Output the [X, Y] coordinate of the center of the cell containing the given text.  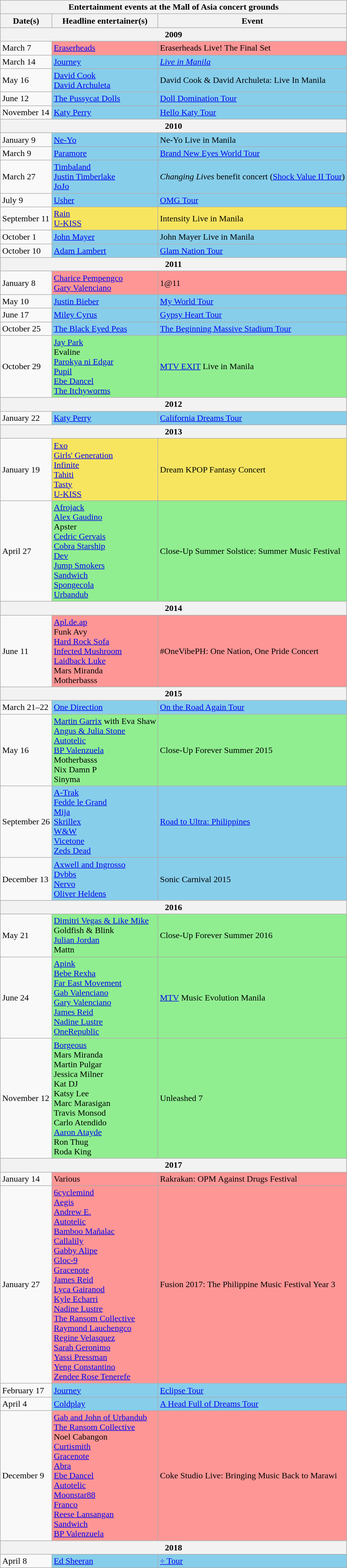
Miley Cyrus [105, 315]
Usher [105, 200]
Dream KPOP Fantasy Concert [252, 469]
2010 [173, 126]
Ne-Yo [105, 140]
RainU-KISS [105, 219]
March 9 [26, 153]
John Mayer Live in Manila [252, 237]
Close-Up Forever Summer 2015 [252, 750]
2014 [173, 608]
÷ Tour [252, 1561]
January 8 [26, 283]
California Dreams Tour [252, 418]
October 10 [26, 251]
Intensity Live in Manila [252, 219]
Headline entertainer(s) [105, 21]
February 17 [26, 1390]
October 25 [26, 329]
David CookDavid Archuleta [105, 80]
Glam Nation Tour [252, 251]
October 29 [26, 367]
October 1 [26, 237]
March 27 [26, 176]
April 8 [26, 1561]
2009 [173, 34]
December 9 [26, 1475]
#OneVibePH: One Nation, One Pride Concert [252, 651]
2011 [173, 264]
June 24 [26, 997]
September 26 [26, 822]
2015 [173, 694]
Martin Garrix with Eva ShawAngus & Julia StoneAutotelicBP ValenzuelaMotherbasssNix Damn PSinyma [105, 750]
My World Tour [252, 301]
Brand New Eyes World Tour [252, 153]
Changing Lives benefit concert (Shock Value II Tour) [252, 176]
Close-Up Forever Summer 2016 [252, 936]
January 27 [26, 1284]
January 22 [26, 418]
June 12 [26, 99]
June 17 [26, 315]
Jay ParkEvalineParokya ni EdgarPupilEbe DancelThe Itchyworms [105, 367]
TimbalandJustin TimberlakeJoJo [105, 176]
MTV Music Evolution Manila [252, 997]
Entertainment events at the Mall of Asia concert grounds [173, 7]
Eraserheads [105, 48]
ApinkBebe RexhaFar East MovementGab ValencianoGary ValencianoJames ReidNadine LustreOneRepublic [105, 997]
2012 [173, 404]
March 7 [26, 48]
One Direction [105, 707]
The Pussycat Dolls [105, 99]
Gypsy Heart Tour [252, 315]
May 21 [26, 936]
Justin Bieber [105, 301]
Apl.de.apFunk AvyHard Rock SofaInfected MushroomLaidback LukeMars MirandaMotherbasss [105, 651]
January 19 [26, 469]
Sonic Carnival 2015 [252, 879]
June 11 [26, 651]
MTV EXIT Live in Manila [252, 367]
Ed Sheeran [105, 1561]
Dimitri Vegas & Like MikeGoldfish & BlinkJulian JordanMattn [105, 936]
April 4 [26, 1404]
Adam Lambert [105, 251]
Road to Ultra: Philippines [252, 822]
November 12 [26, 1098]
September 11 [26, 219]
Coldplay [105, 1404]
Event [252, 21]
November 14 [26, 112]
Charice PempengcoGary Valenciano [105, 283]
January 9 [26, 140]
January 14 [26, 1179]
December 13 [26, 879]
The Black Eyed Peas [105, 329]
2018 [173, 1547]
ExoGirls' GenerationInfiniteTahitiTastyU-KISS [105, 469]
2013 [173, 432]
Various [105, 1179]
Paramore [105, 153]
May 10 [26, 301]
BorgeousMars MirandaMartin PulgarJessica MilnerKat DJKatsy LeeMarc MarasiganTravis MonsodCarlo AtendidoAaron AtaydeRon ThugRoda King [105, 1098]
A Head Full of Dreams Tour [252, 1404]
Coke Studio Live: Bringing Music Back to Marawi [252, 1475]
The Beginning Massive Stadium Tour [252, 329]
2017 [173, 1165]
1@11 [252, 283]
March 21–22 [26, 707]
Hello Katy Tour [252, 112]
Eraserheads Live! The Final Set [252, 48]
March 14 [26, 62]
2016 [173, 907]
Fusion 2017: The Philippine Music Festival Year 3 [252, 1284]
John Mayer [105, 237]
Ne-Yo Live in Manila [252, 140]
Live in Manila [252, 62]
July 9 [26, 200]
David Cook & David Archuleta: Live In Manila [252, 80]
On the Road Again Tour [252, 707]
Axwell and IngrossoDvbbsNervoOliver Heldens [105, 879]
OMG Tour [252, 200]
Doll Domination Tour [252, 99]
Date(s) [26, 21]
Close-Up Summer Solstice: Summer Music Festival [252, 551]
AfrojackAlex GaudinoApsterCedric GervaisCobra StarshipDevJump SmokersSandwichSpongecolaUrbandub [105, 551]
Rakrakan: OPM Against Drugs Festival [252, 1179]
April 27 [26, 551]
Unleashed 7 [252, 1098]
A-TrakFedde le GrandMijaSkrillexW&WVicetoneZeds Dead [105, 822]
Eclipse Tour [252, 1390]
